Pinpoint the cell where the given text exists, returning its [x, y] midpoint coordinate. 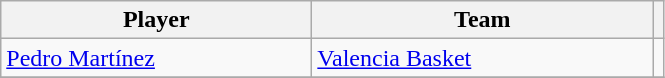
Player [156, 20]
Team [482, 20]
Valencia Basket [482, 58]
Pedro Martínez [156, 58]
